Find where the given text appears and provide that cell's center as (X, Y) coordinate. 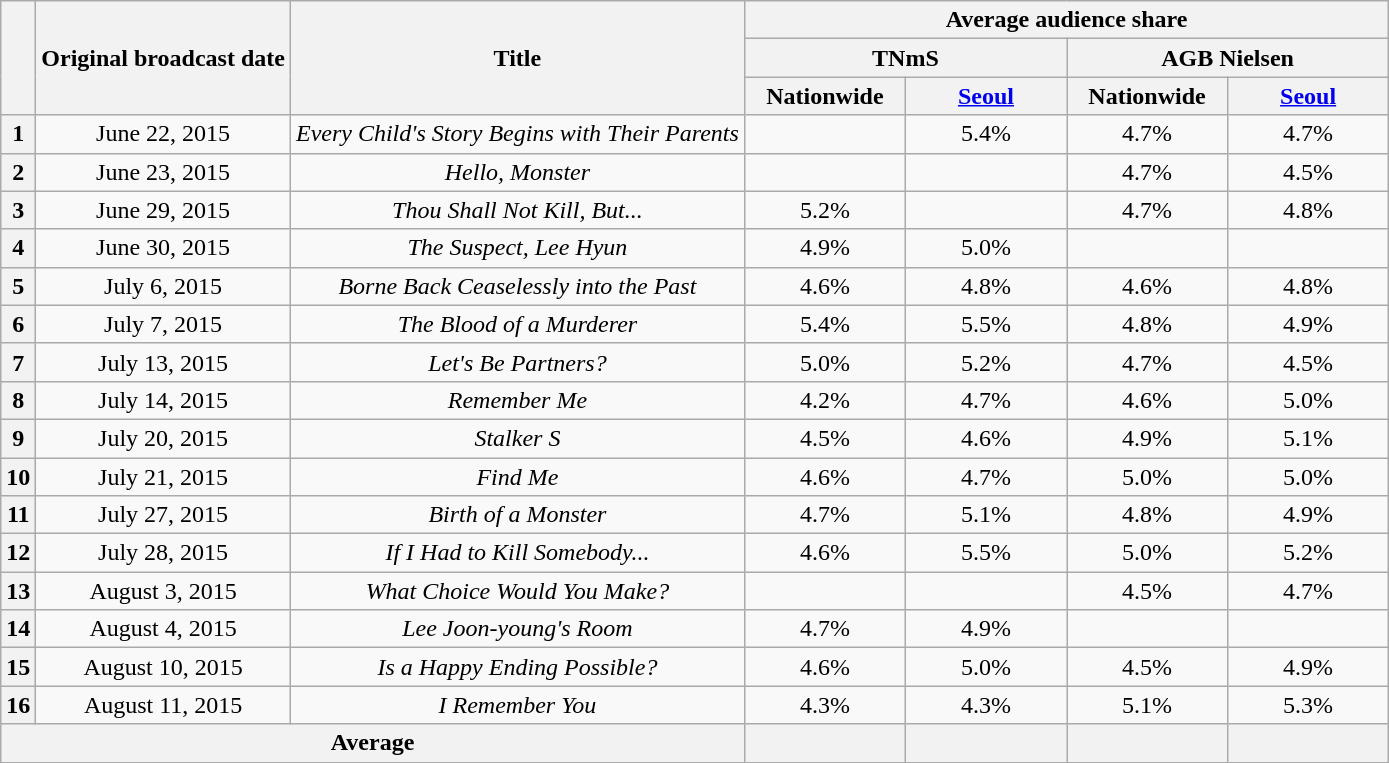
15 (18, 667)
Every Child's Story Begins with Their Parents (517, 134)
16 (18, 705)
July 27, 2015 (164, 515)
11 (18, 515)
4 (18, 248)
4.2% (824, 400)
Original broadcast date (164, 58)
July 13, 2015 (164, 362)
August 3, 2015 (164, 591)
Let's Be Partners? (517, 362)
June 23, 2015 (164, 172)
Average audience share (1066, 20)
Stalker S (517, 438)
Thou Shall Not Kill, But... (517, 210)
August 10, 2015 (164, 667)
2 (18, 172)
Find Me (517, 477)
June 30, 2015 (164, 248)
5.3% (1308, 705)
July 6, 2015 (164, 286)
Is a Happy Ending Possible? (517, 667)
13 (18, 591)
8 (18, 400)
June 29, 2015 (164, 210)
9 (18, 438)
July 20, 2015 (164, 438)
12 (18, 553)
TNmS (905, 58)
I Remember You (517, 705)
7 (18, 362)
Birth of a Monster (517, 515)
AGB Nielsen (1227, 58)
Average (373, 743)
Remember Me (517, 400)
August 11, 2015 (164, 705)
The Blood of a Murderer (517, 324)
The Suspect, Lee Hyun (517, 248)
10 (18, 477)
July 28, 2015 (164, 553)
Lee Joon-young's Room (517, 629)
Title (517, 58)
3 (18, 210)
June 22, 2015 (164, 134)
6 (18, 324)
July 7, 2015 (164, 324)
What Choice Would You Make? (517, 591)
July 14, 2015 (164, 400)
5 (18, 286)
If I Had to Kill Somebody... (517, 553)
1 (18, 134)
14 (18, 629)
Borne Back Ceaselessly into the Past (517, 286)
July 21, 2015 (164, 477)
August 4, 2015 (164, 629)
Hello, Monster (517, 172)
